Locate the cell with the specified text and output its [x, y] center coordinate. 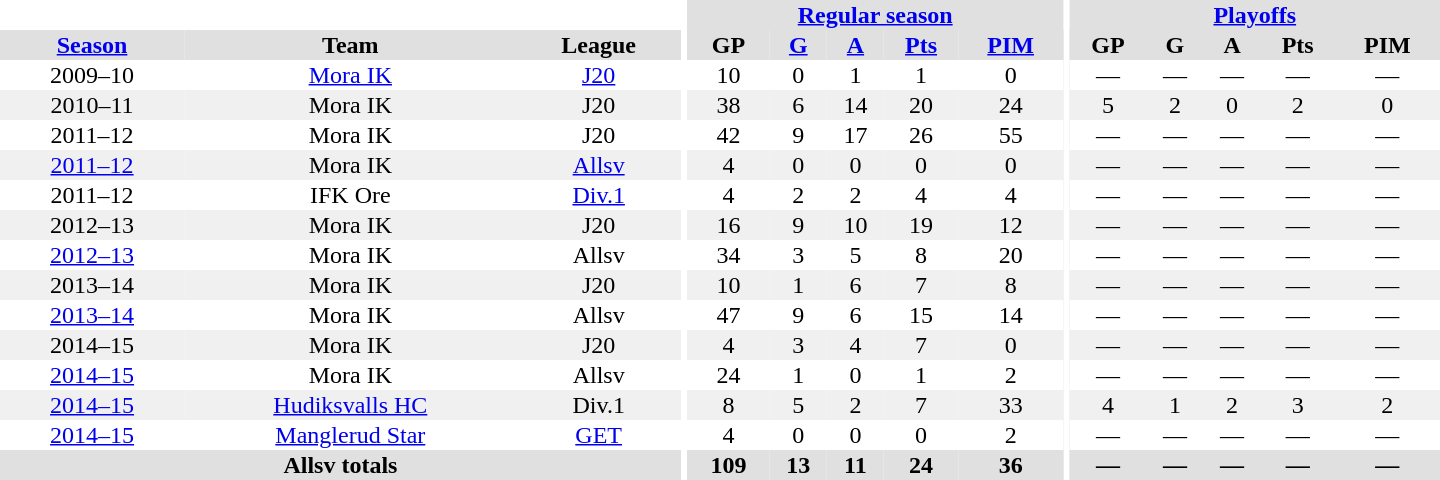
47 [728, 315]
16 [728, 225]
36 [1010, 465]
IFK Ore [350, 195]
13 [798, 465]
Manglerud Star [350, 435]
19 [921, 225]
League [598, 45]
11 [856, 465]
Team [350, 45]
55 [1010, 135]
Season [92, 45]
2009–10 [92, 75]
17 [856, 135]
Hudiksvalls HC [350, 405]
Playoffs [1255, 15]
GET [598, 435]
Regular season [875, 15]
109 [728, 465]
2010–11 [92, 105]
Allsv totals [340, 465]
33 [1010, 405]
38 [728, 105]
26 [921, 135]
34 [728, 255]
12 [1010, 225]
15 [921, 315]
42 [728, 135]
